For the text-containing cell, return its midpoint in [X, Y] coordinate format. 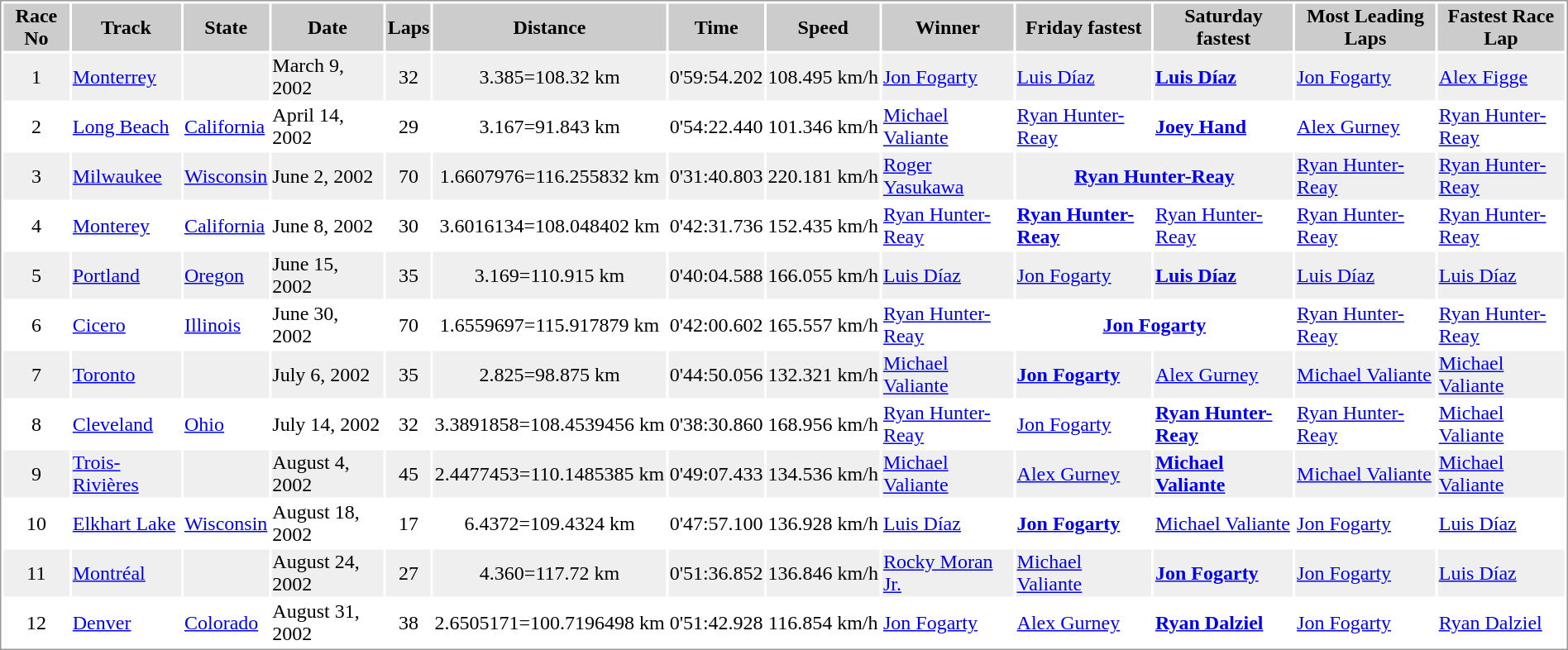
Oregon [225, 275]
0'42:31.736 [716, 225]
0'40:04.588 [716, 275]
Rocky Moran Jr. [948, 572]
9 [36, 473]
3.6016134=108.048402 km [549, 225]
0'47:57.100 [716, 523]
Portland [126, 275]
17 [409, 523]
4 [36, 225]
12 [36, 622]
Long Beach [126, 126]
Cicero [126, 324]
2.825=98.875 km [549, 374]
6.4372=109.4324 km [549, 523]
108.495 km/h [823, 76]
August 24, 2002 [327, 572]
Most Leading Laps [1366, 26]
June 8, 2002 [327, 225]
134.536 km/h [823, 473]
Monterey [126, 225]
Toronto [126, 374]
June 30, 2002 [327, 324]
Fastest Race Lap [1500, 26]
0'59:54.202 [716, 76]
11 [36, 572]
0'49:07.433 [716, 473]
Winner [948, 26]
136.846 km/h [823, 572]
38 [409, 622]
3.385=108.32 km [549, 76]
Cleveland [126, 423]
Joey Hand [1223, 126]
Montréal [126, 572]
0'51:42.928 [716, 622]
Trois-Rivières [126, 473]
Colorado [225, 622]
Alex Figge [1500, 76]
April 14, 2002 [327, 126]
4.360=117.72 km [549, 572]
3.169=110.915 km [549, 275]
Friday fastest [1083, 26]
August 18, 2002 [327, 523]
3.167=91.843 km [549, 126]
July 14, 2002 [327, 423]
Speed [823, 26]
Illinois [225, 324]
Roger Yasukawa [948, 175]
June 2, 2002 [327, 175]
June 15, 2002 [327, 275]
136.928 km/h [823, 523]
2.4477453=110.1485385 km [549, 473]
8 [36, 423]
2.6505171=100.7196498 km [549, 622]
101.346 km/h [823, 126]
August 31, 2002 [327, 622]
132.321 km/h [823, 374]
45 [409, 473]
0'54:22.440 [716, 126]
29 [409, 126]
30 [409, 225]
Denver [126, 622]
152.435 km/h [823, 225]
1.6607976=116.255832 km [549, 175]
Laps [409, 26]
168.956 km/h [823, 423]
220.181 km/h [823, 175]
0'31:40.803 [716, 175]
116.854 km/h [823, 622]
0'44:50.056 [716, 374]
7 [36, 374]
1.6559697=115.917879 km [549, 324]
1 [36, 76]
3.3891858=108.4539456 km [549, 423]
Date [327, 26]
5 [36, 275]
3 [36, 175]
Race No [36, 26]
166.055 km/h [823, 275]
Distance [549, 26]
2 [36, 126]
Monterrey [126, 76]
Time [716, 26]
0'38:30.860 [716, 423]
March 9, 2002 [327, 76]
6 [36, 324]
0'51:36.852 [716, 572]
10 [36, 523]
Elkhart Lake [126, 523]
165.557 km/h [823, 324]
0'42:00.602 [716, 324]
State [225, 26]
Track [126, 26]
Saturday fastest [1223, 26]
27 [409, 572]
Ohio [225, 423]
August 4, 2002 [327, 473]
July 6, 2002 [327, 374]
Milwaukee [126, 175]
